Return [x, y] of the center of cell containing provided text 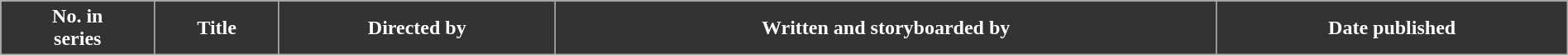
Directed by [417, 28]
No. inseries [78, 28]
Title [217, 28]
Written and storyboarded by [886, 28]
Date published [1392, 28]
